Locate the cell with the specified text and output its [X, Y] center coordinate. 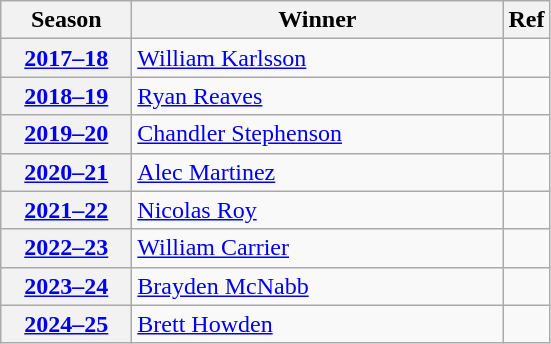
Brayden McNabb [318, 286]
2020–21 [66, 172]
2018–19 [66, 96]
Alec Martinez [318, 172]
William Carrier [318, 248]
Season [66, 20]
William Karlsson [318, 58]
2017–18 [66, 58]
2021–22 [66, 210]
Brett Howden [318, 324]
Ryan Reaves [318, 96]
2022–23 [66, 248]
2024–25 [66, 324]
2023–24 [66, 286]
Chandler Stephenson [318, 134]
2019–20 [66, 134]
Winner [318, 20]
Ref [526, 20]
Nicolas Roy [318, 210]
